For the text-containing cell, return its midpoint in [x, y] coordinate format. 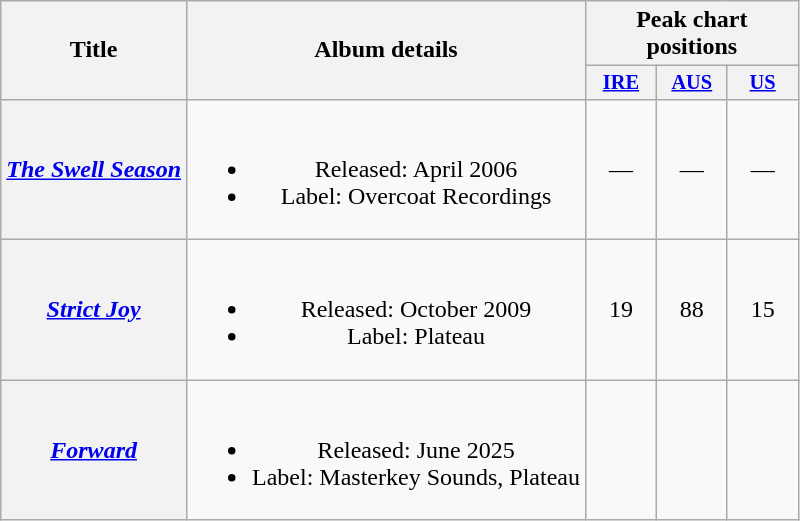
Title [94, 50]
Forward [94, 450]
IRE [622, 83]
19 [622, 310]
Released: April 2006Label: Overcoat Recordings [386, 169]
Released: October 2009Label: Plateau [386, 310]
Album details [386, 50]
15 [762, 310]
Strict Joy [94, 310]
The Swell Season [94, 169]
AUS [692, 83]
Peak chartpositions [692, 34]
Released: June 2025Label: Masterkey Sounds, Plateau [386, 450]
88 [692, 310]
US [762, 83]
